Output the (x, y) coordinate of the center of the cell containing the given text.  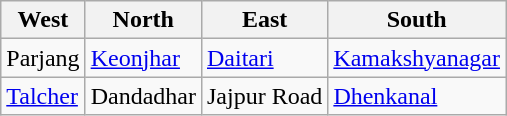
Dandadhar (143, 96)
Talcher (43, 96)
Jajpur Road (264, 96)
West (43, 20)
Parjang (43, 58)
Dhenkanal (417, 96)
South (417, 20)
Keonjhar (143, 58)
North (143, 20)
Daitari (264, 58)
East (264, 20)
Kamakshyanagar (417, 58)
